Detect which cell encompasses the target text, then output its [X, Y] center coordinate. 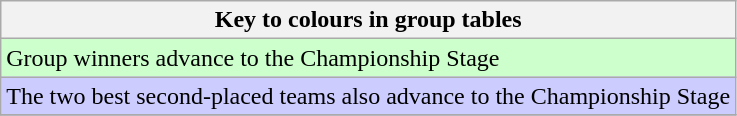
The two best second-placed teams also advance to the Championship Stage [368, 96]
Group winners advance to the Championship Stage [368, 58]
Key to colours in group tables [368, 20]
